Extract the [X, Y] coordinate from the center of the cell holding the provided text.  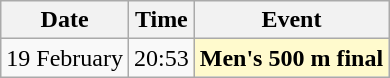
Event [291, 20]
20:53 [161, 58]
Time [161, 20]
Men's 500 m final [291, 58]
Date [65, 20]
19 February [65, 58]
